Extract the (x, y) coordinate from the center of the cell holding the provided text.  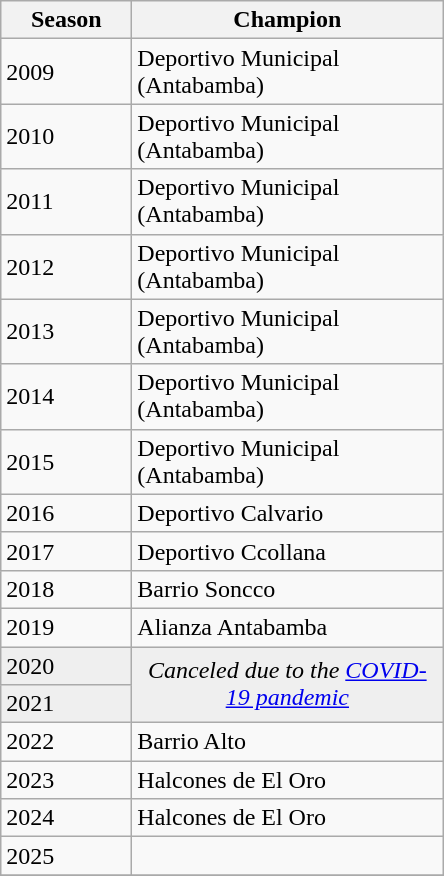
Deportivo Ccollana (288, 551)
Deportivo Calvario (288, 513)
2023 (66, 780)
2009 (66, 72)
2015 (66, 462)
2025 (66, 856)
Barrio Soncco (288, 589)
2012 (66, 266)
2014 (66, 396)
2020 (66, 665)
2011 (66, 202)
Season (66, 20)
2010 (66, 136)
2021 (66, 704)
2022 (66, 742)
Canceled due to the COVID-19 pandemic (288, 684)
Champion (288, 20)
2013 (66, 332)
Alianza Antabamba (288, 627)
2017 (66, 551)
2016 (66, 513)
2019 (66, 627)
2018 (66, 589)
Barrio Alto (288, 742)
2024 (66, 818)
